Output the (X, Y) coordinate of the center of the cell containing the given text.  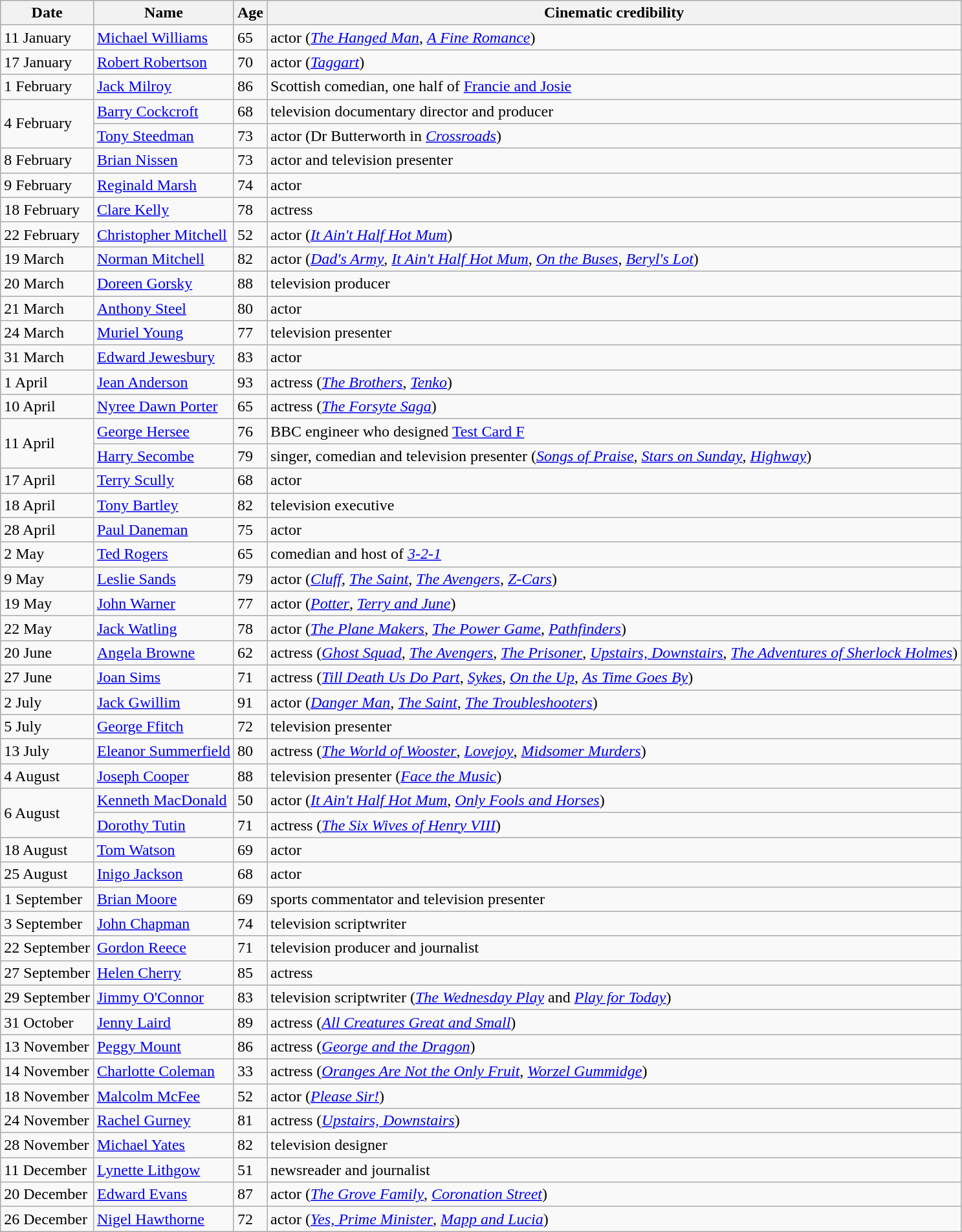
18 August (47, 850)
actor (Danger Man, The Saint, The Troubleshooters) (613, 702)
28 April (47, 530)
Eleanor Summerfield (163, 751)
actor (The Grove Family, Coronation Street) (613, 1194)
Leslie Sands (163, 579)
93 (250, 382)
Joseph Cooper (163, 776)
actor (It Ain't Half Hot Mum, Only Fools and Horses) (613, 801)
actor (Cluff, The Saint, The Avengers, Z-Cars) (613, 579)
26 December (47, 1219)
4 August (47, 776)
Malcolm McFee (163, 1096)
17 April (47, 481)
Rachel Gurney (163, 1121)
Charlotte Coleman (163, 1071)
89 (250, 1022)
21 March (47, 308)
Lynette Lithgow (163, 1170)
22 February (47, 234)
Inigo Jackson (163, 874)
Terry Scully (163, 481)
14 November (47, 1071)
31 October (47, 1022)
20 June (47, 653)
24 March (47, 333)
5 July (47, 727)
Helen Cherry (163, 973)
actress (The Brothers, Tenko) (613, 382)
actress (The World of Wooster, Lovejoy, Midsomer Murders) (613, 751)
Ted Rogers (163, 554)
28 November (47, 1145)
actress (Ghost Squad, The Avengers, The Prisoner, Upstairs, Downstairs, The Adventures of Sherlock Holmes) (613, 653)
Clare Kelly (163, 210)
television documentary director and producer (613, 111)
3 September (47, 924)
Tony Bartley (163, 505)
Michael Williams (163, 38)
actress (The Six Wives of Henry VIII) (613, 825)
85 (250, 973)
11 January (47, 38)
Joan Sims (163, 677)
9 May (47, 579)
18 February (47, 210)
Jack Milroy (163, 87)
Jean Anderson (163, 382)
Brian Nissen (163, 160)
13 July (47, 751)
22 May (47, 628)
Cinematic credibility (613, 13)
Angela Browne (163, 653)
actress (Oranges Are Not the Only Fruit, Worzel Gummidge) (613, 1071)
Jack Gwillim (163, 702)
Kenneth MacDonald (163, 801)
Christopher Mitchell (163, 234)
1 September (47, 899)
Reginald Marsh (163, 185)
actor (Dad's Army, It Ain't Half Hot Mum, On the Buses, Beryl's Lot) (613, 259)
20 March (47, 283)
33 (250, 1071)
actress (Till Death Us Do Part, Sykes, On the Up, As Time Goes By) (613, 677)
Date (47, 13)
Nigel Hawthorne (163, 1219)
27 June (47, 677)
20 December (47, 1194)
sports commentator and television presenter (613, 899)
17 January (47, 62)
television producer (613, 283)
actress (The Forsyte Saga) (613, 407)
62 (250, 653)
television designer (613, 1145)
51 (250, 1170)
actor (Please Sir!) (613, 1096)
actor (Dr Butterworth in Crossroads) (613, 136)
newsreader and journalist (613, 1170)
Edward Evans (163, 1194)
actor (The Hanged Man, A Fine Romance) (613, 38)
29 September (47, 997)
actor (The Plane Makers, The Power Game, Pathfinders) (613, 628)
John Chapman (163, 924)
22 September (47, 948)
George Ffitch (163, 727)
television executive (613, 505)
24 November (47, 1121)
19 March (47, 259)
13 November (47, 1046)
George Hersee (163, 431)
television presenter (Face the Music) (613, 776)
Scottish comedian, one half of Francie and Josie (613, 87)
actress (All Creatures Great and Small) (613, 1022)
actor (Yes, Prime Minister, Mapp and Lucia) (613, 1219)
television scriptwriter (The Wednesday Play and Play for Today) (613, 997)
9 February (47, 185)
18 April (47, 505)
Paul Daneman (163, 530)
31 March (47, 358)
actress (Upstairs, Downstairs) (613, 1121)
actor (It Ain't Half Hot Mum) (613, 234)
11 December (47, 1170)
actor (Potter, Terry and June) (613, 603)
2 July (47, 702)
27 September (47, 973)
Norman Mitchell (163, 259)
1 February (47, 87)
Tony Steedman (163, 136)
actress (George and the Dragon) (613, 1046)
Muriel Young (163, 333)
2 May (47, 554)
John Warner (163, 603)
50 (250, 801)
18 November (47, 1096)
75 (250, 530)
6 August (47, 813)
television producer and journalist (613, 948)
BBC engineer who designed Test Card F (613, 431)
Anthony Steel (163, 308)
81 (250, 1121)
Doreen Gorsky (163, 283)
Name (163, 13)
Brian Moore (163, 899)
Jimmy O'Connor (163, 997)
87 (250, 1194)
Tom Watson (163, 850)
singer, comedian and television presenter (Songs of Praise, Stars on Sunday, Highway) (613, 456)
Peggy Mount (163, 1046)
Nyree Dawn Porter (163, 407)
19 May (47, 603)
Age (250, 13)
1 April (47, 382)
8 February (47, 160)
Edward Jewesbury (163, 358)
comedian and host of 3-2-1 (613, 554)
Robert Robertson (163, 62)
Barry Cockcroft (163, 111)
10 April (47, 407)
Gordon Reece (163, 948)
25 August (47, 874)
Jenny Laird (163, 1022)
Michael Yates (163, 1145)
11 April (47, 444)
actor and television presenter (613, 160)
actor (Taggart) (613, 62)
76 (250, 431)
Dorothy Tutin (163, 825)
Harry Secombe (163, 456)
Jack Watling (163, 628)
television scriptwriter (613, 924)
70 (250, 62)
4 February (47, 124)
91 (250, 702)
